Pinpoint the cell where the given text exists, returning its (x, y) midpoint coordinate. 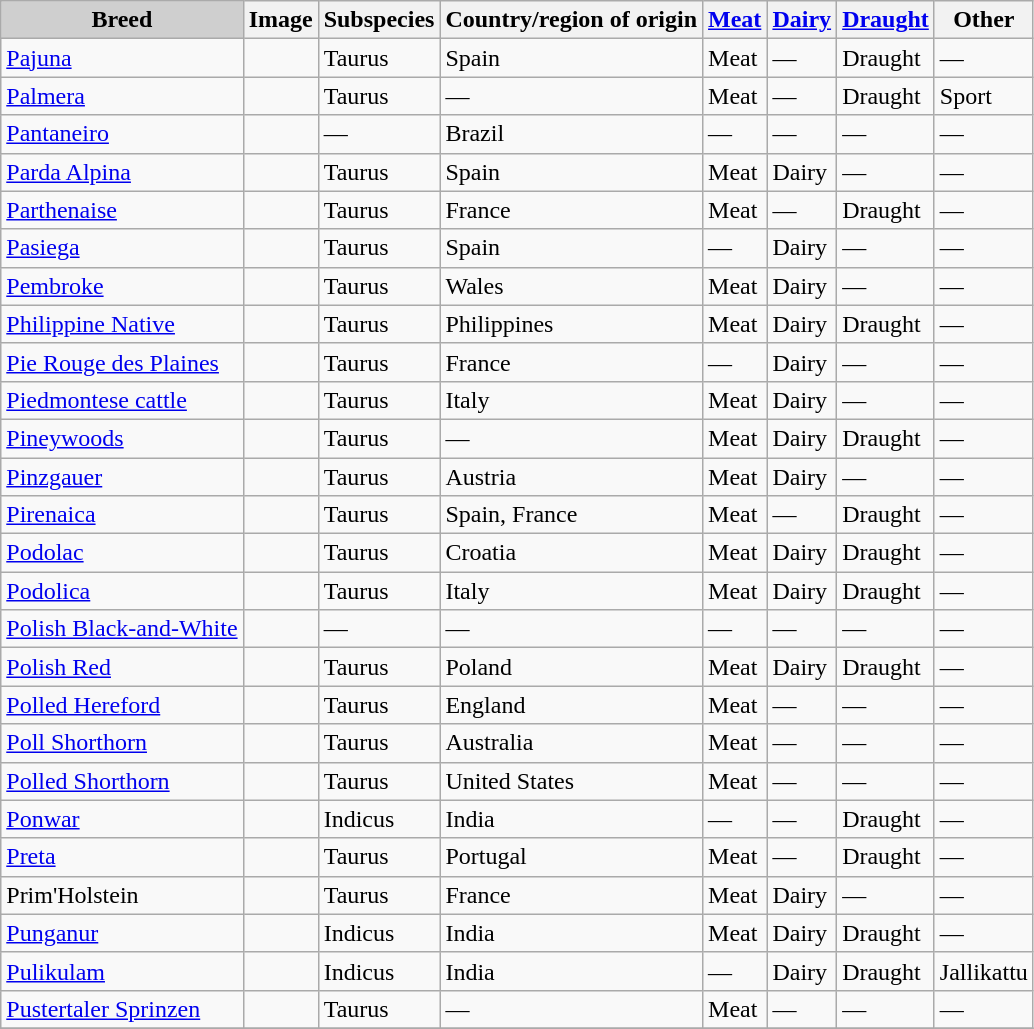
Wales (572, 286)
Parda Alpina (122, 172)
Pustertaler Sprinzen (122, 1009)
Philippines (572, 324)
Punganur (122, 933)
Pantaneiro (122, 134)
Pulikulam (122, 971)
Pasiega (122, 248)
Prim'Holstein (122, 895)
Podolac (122, 553)
Parthenaise (122, 210)
Ponwar (122, 819)
Spain, France (572, 515)
Pirenaica (122, 515)
Philippine Native (122, 324)
Country/region of origin (572, 20)
Brazil (572, 134)
Subspecies (379, 20)
Palmera (122, 96)
Pineywoods (122, 438)
Portugal (572, 857)
Poll Shorthorn (122, 743)
United States (572, 781)
Pie Rouge des Plaines (122, 362)
Australia (572, 743)
Jallikattu (984, 971)
England (572, 705)
Podolica (122, 591)
Croatia (572, 553)
Image (280, 20)
Sport (984, 96)
Austria (572, 477)
Piedmontese cattle (122, 400)
Other (984, 20)
Polled Hereford (122, 705)
Pajuna (122, 58)
Polled Shorthorn (122, 781)
Preta (122, 857)
Breed (122, 20)
Pinzgauer (122, 477)
Polish Red (122, 667)
Poland (572, 667)
Pembroke (122, 286)
Polish Black-and-White (122, 629)
